Pinpoint the cell where the given text exists, returning its [X, Y] midpoint coordinate. 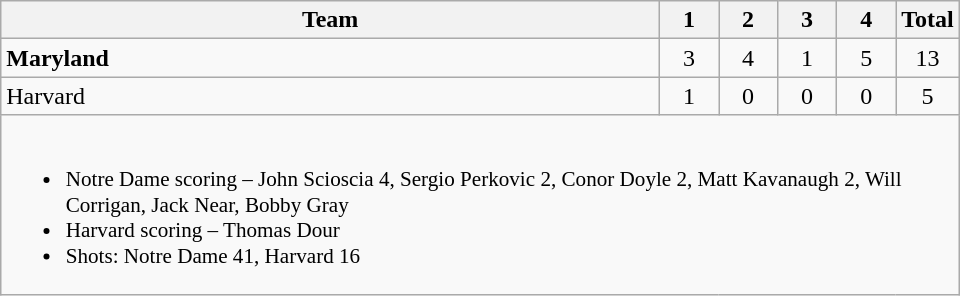
13 [928, 58]
Team [330, 20]
2 [748, 20]
Harvard [330, 96]
Total [928, 20]
Maryland [330, 58]
